Find where the given text appears and provide that cell's center as [x, y] coordinate. 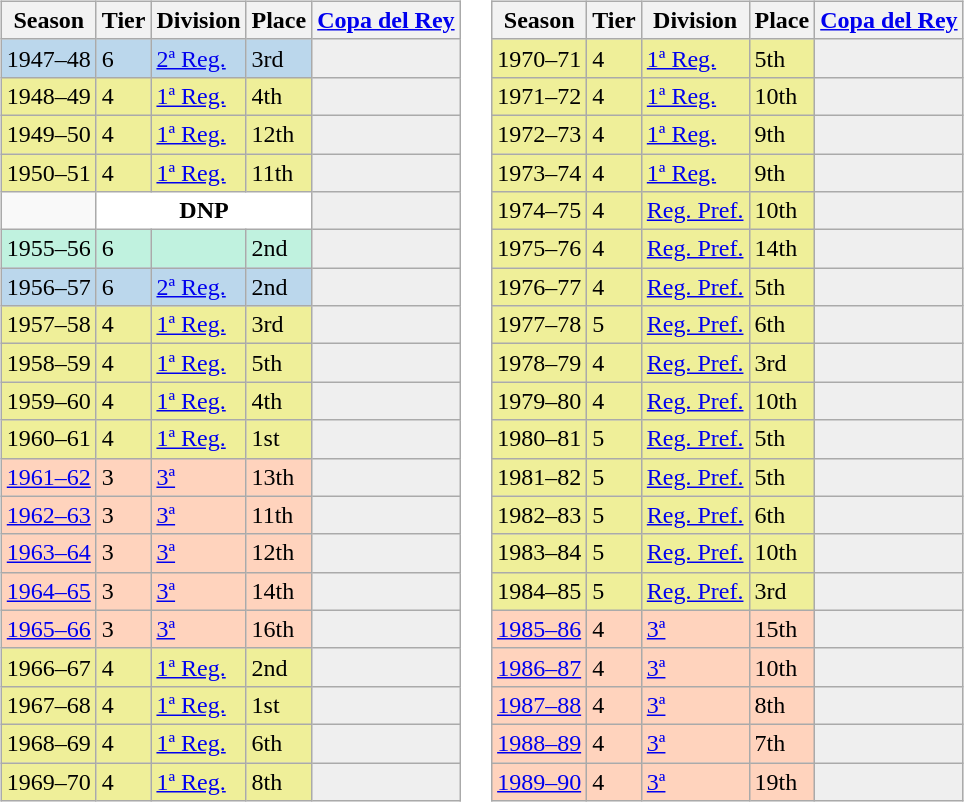
1979–80 [540, 401]
1985–86 [540, 629]
1974–75 [540, 211]
13th [279, 477]
1982–83 [540, 515]
1983–84 [540, 553]
DNP [204, 211]
1977–78 [540, 325]
1964–65 [48, 591]
1955–56 [48, 249]
1956–57 [48, 287]
1967–68 [48, 705]
1972–73 [540, 134]
1960–61 [48, 439]
1973–74 [540, 173]
1989–90 [540, 781]
1962–63 [48, 515]
1961–62 [48, 477]
1947–48 [48, 58]
1950–51 [48, 173]
1980–81 [540, 439]
16th [279, 629]
1975–76 [540, 249]
1978–79 [540, 363]
1988–89 [540, 743]
1957–58 [48, 325]
1949–50 [48, 134]
1987–88 [540, 705]
1969–70 [48, 781]
1958–59 [48, 363]
7th [782, 743]
1959–60 [48, 401]
15th [782, 629]
1963–64 [48, 553]
1984–85 [540, 591]
1971–72 [540, 96]
19th [782, 781]
1986–87 [540, 667]
1981–82 [540, 477]
1976–77 [540, 287]
1965–66 [48, 629]
1970–71 [540, 58]
1948–49 [48, 96]
1966–67 [48, 667]
1968–69 [48, 743]
